Locate the cell with the specified text and output its (x, y) center coordinate. 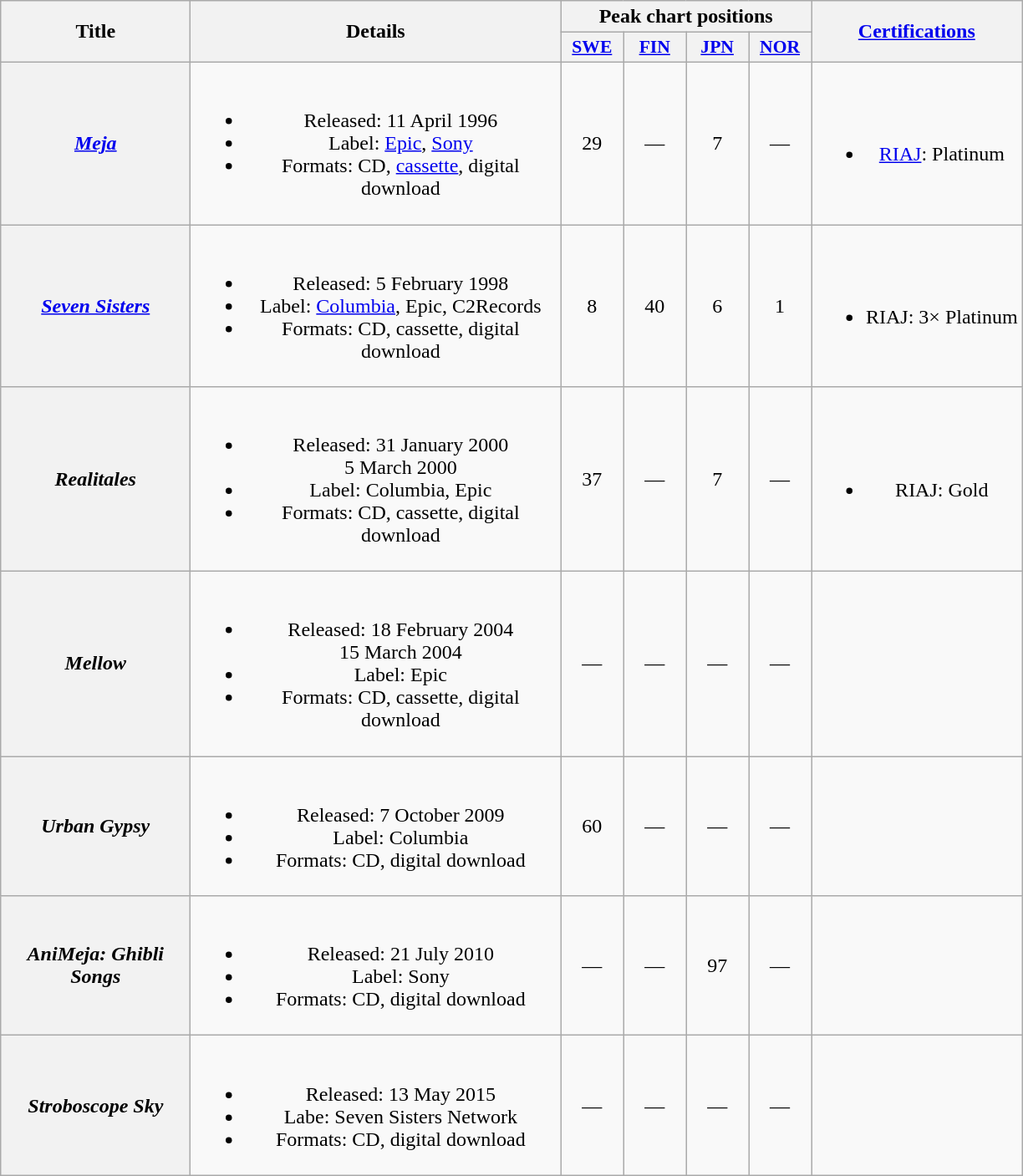
Certifications (916, 32)
Released: 31 January 2000 5 March 2000 Label: Columbia, EpicFormats: CD, cassette, digital download (376, 480)
Stroboscope Sky (95, 1105)
Seven Sisters (95, 305)
37 (592, 480)
AniMeja: Ghibli Songs (95, 966)
6 (717, 305)
Mellow (95, 664)
8 (592, 305)
JPN (717, 48)
97 (717, 966)
Released: 18 February 2004 15 March 2004 Label: EpicFormats: CD, cassette, digital download (376, 664)
Realitales (95, 480)
RIAJ: 3× Platinum (916, 305)
Released: 11 April 1996Label: Epic, SonyFormats: CD, cassette, digital download (376, 143)
1 (781, 305)
Details (376, 32)
Urban Gypsy (95, 826)
NOR (781, 48)
40 (655, 305)
Peak chart positions (686, 17)
RIAJ: Platinum (916, 143)
Meja (95, 143)
29 (592, 143)
Released: 21 July 2010Label: SonyFormats: CD, digital download (376, 966)
Released: 13 May 2015Labe: Seven Sisters NetworkFormats: CD, digital download (376, 1105)
FIN (655, 48)
RIAJ: Gold (916, 480)
Title (95, 32)
Released: 5 February 1998Label: Columbia, Epic, C2RecordsFormats: CD, cassette, digital download (376, 305)
SWE (592, 48)
Released: 7 October 2009Label: ColumbiaFormats: CD, digital download (376, 826)
60 (592, 826)
